Provide the (X, Y) coordinate of the cell's center where the given text is located.  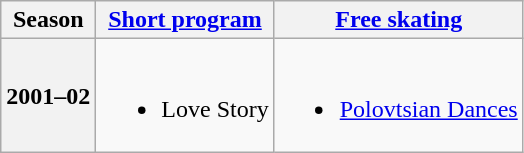
Love Story (185, 96)
2001–02 (48, 96)
Free skating (398, 20)
Polovtsian Dances (398, 96)
Season (48, 20)
Short program (185, 20)
